From the cell containing the given text, extract its center point as [x, y] coordinate. 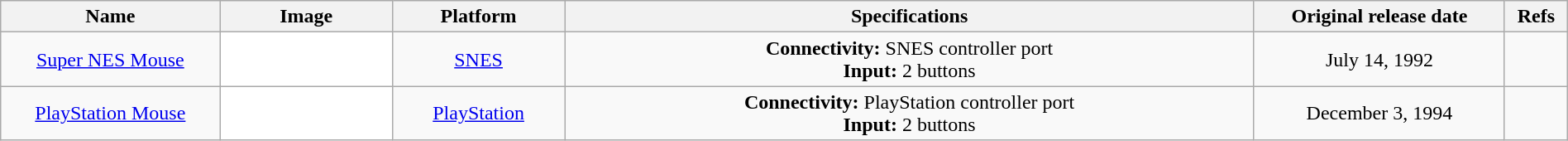
Name [111, 17]
December 3, 1994 [1379, 113]
July 14, 1992 [1379, 60]
Refs [1536, 17]
SNES [478, 60]
Platform [478, 17]
PlayStation [478, 113]
Connectivity: PlayStation controller portInput: 2 buttons [910, 113]
Connectivity: SNES controller portInput: 2 buttons [910, 60]
Image [306, 17]
PlayStation Mouse [111, 113]
Super NES Mouse [111, 60]
Specifications [910, 17]
Original release date [1379, 17]
